From the cell containing the given text, extract its center point as (X, Y) coordinate. 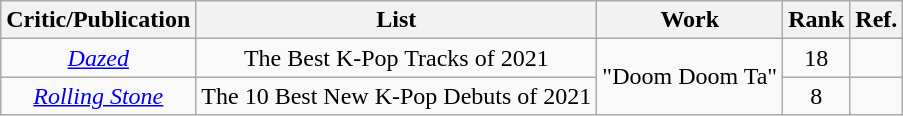
Ref. (876, 20)
The Best K-Pop Tracks of 2021 (396, 58)
18 (816, 58)
Critic/Publication (98, 20)
Dazed (98, 58)
8 (816, 96)
Rolling Stone (98, 96)
List (396, 20)
Work (690, 20)
The 10 Best New K-Pop Debuts of 2021 (396, 96)
Rank (816, 20)
"Doom Doom Ta" (690, 77)
